Scan for the cell matching the given text and deliver its [x, y] coordinate at center. 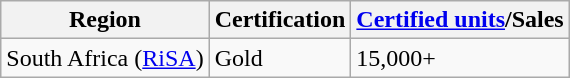
South Africa (RiSA) [105, 58]
Region [105, 20]
15,000+ [460, 58]
Gold [280, 58]
Certification [280, 20]
Certified units/Sales [460, 20]
